Output the [x, y] coordinate of the center of the cell containing the given text.  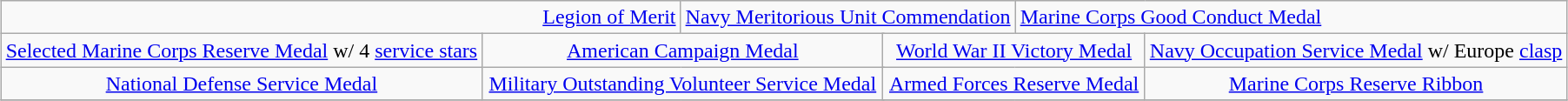
American Campaign Medal [683, 50]
Legion of Merit [341, 17]
Marine Corps Reserve Ribbon [1356, 84]
Military Outstanding Volunteer Service Medal [683, 84]
National Defense Service Medal [242, 84]
Armed Forces Reserve Medal [1013, 84]
Marine Corps Good Conduct Medal [1292, 17]
Navy Occupation Service Medal w/ Europe clasp [1356, 50]
World War II Victory Medal [1013, 50]
Selected Marine Corps Reserve Medal w/ 4 service stars [242, 50]
Navy Meritorious Unit Commendation [848, 17]
